Return [X, Y] of the center of cell containing provided text 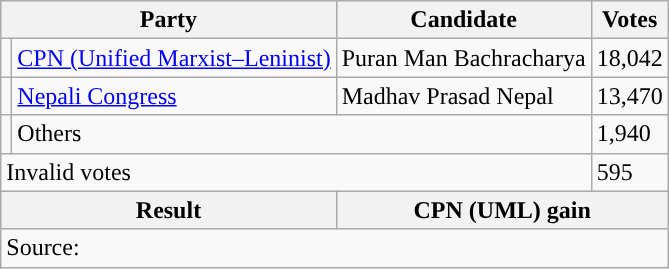
CPN (UML) gain [502, 210]
Nepali Congress [174, 96]
Candidate [464, 20]
Result [168, 210]
Invalid votes [296, 172]
Party [168, 20]
Madhav Prasad Nepal [464, 96]
Votes [630, 20]
Others [302, 134]
595 [630, 172]
18,042 [630, 58]
Puran Man Bachracharya [464, 58]
13,470 [630, 96]
Source: [334, 248]
1,940 [630, 134]
CPN (Unified Marxist–Leninist) [174, 58]
